Extract the (X, Y) coordinate from the center of the cell holding the provided text.  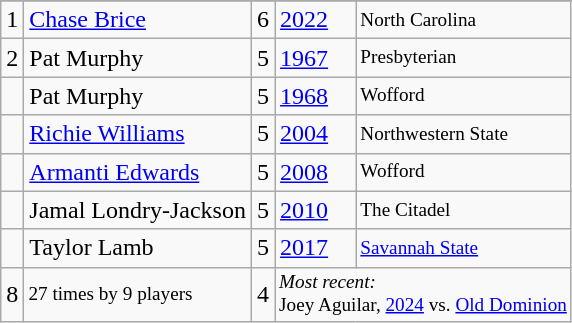
1967 (316, 58)
Presbyterian (464, 58)
2022 (316, 20)
2 (12, 58)
1 (12, 20)
Northwestern State (464, 134)
Taylor Lamb (138, 248)
The Citadel (464, 210)
Armanti Edwards (138, 172)
27 times by 9 players (138, 294)
Jamal Londry-Jackson (138, 210)
Chase Brice (138, 20)
1968 (316, 96)
2017 (316, 248)
2004 (316, 134)
North Carolina (464, 20)
6 (262, 20)
4 (262, 294)
2010 (316, 210)
Savannah State (464, 248)
Richie Williams (138, 134)
2008 (316, 172)
8 (12, 294)
Most recent:Joey Aguilar, 2024 vs. Old Dominion (424, 294)
